Locate the cell with the specified text and output its [X, Y] center coordinate. 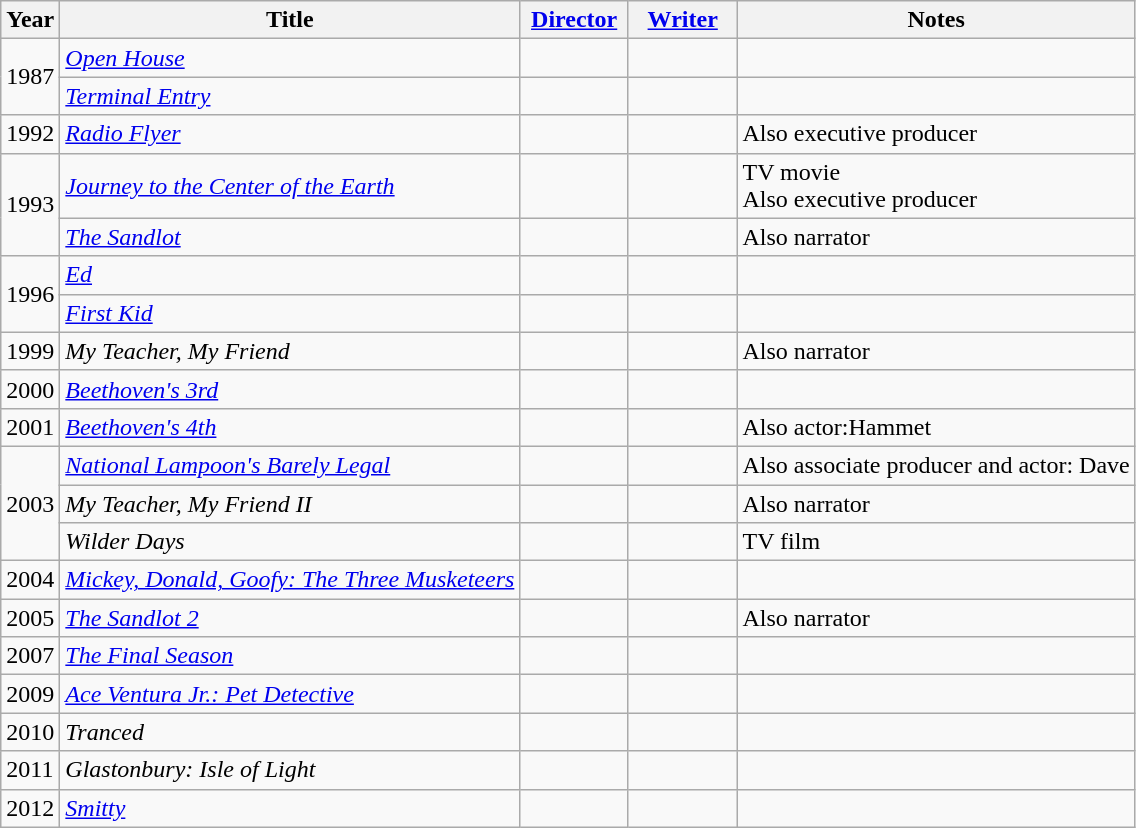
2012 [30, 808]
1992 [30, 134]
My Teacher, My Friend [290, 351]
1999 [30, 351]
2011 [30, 770]
Glastonbury: Isle of Light [290, 770]
2007 [30, 656]
1996 [30, 294]
Also associate producer and actor: Dave [936, 465]
TV film [936, 542]
2010 [30, 732]
My Teacher, My Friend II [290, 503]
1987 [30, 77]
National Lampoon's Barely Legal [290, 465]
Journey to the Center of the Earth [290, 186]
2000 [30, 389]
Writer [682, 20]
Ace Ventura Jr.: Pet Detective [290, 694]
Notes [936, 20]
Director [574, 20]
Radio Flyer [290, 134]
1993 [30, 204]
Title [290, 20]
Wilder Days [290, 542]
TV movieAlso executive producer [936, 186]
The Final Season [290, 656]
Open House [290, 58]
2009 [30, 694]
Terminal Entry [290, 96]
First Kid [290, 313]
Smitty [290, 808]
Ed [290, 275]
Beethoven's 3rd [290, 389]
Also actor:Hammet [936, 427]
2001 [30, 427]
Beethoven's 4th [290, 427]
2004 [30, 580]
Year [30, 20]
Mickey, Donald, Goofy: The Three Musketeers [290, 580]
2003 [30, 503]
The Sandlot [290, 237]
The Sandlot 2 [290, 618]
Also executive producer [936, 134]
2005 [30, 618]
Tranced [290, 732]
